Return the [X, Y] coordinate for the center point of the cell that contains the specified text.  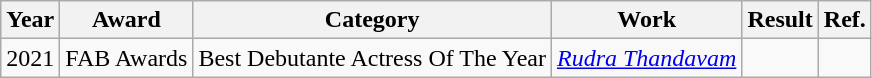
Award [126, 20]
Year [30, 20]
Ref. [844, 20]
2021 [30, 58]
Work [646, 20]
Rudra Thandavam [646, 58]
FAB Awards [126, 58]
Best Debutante Actress Of The Year [372, 58]
Result [780, 20]
Category [372, 20]
